For the text-containing cell, return its midpoint in (x, y) coordinate format. 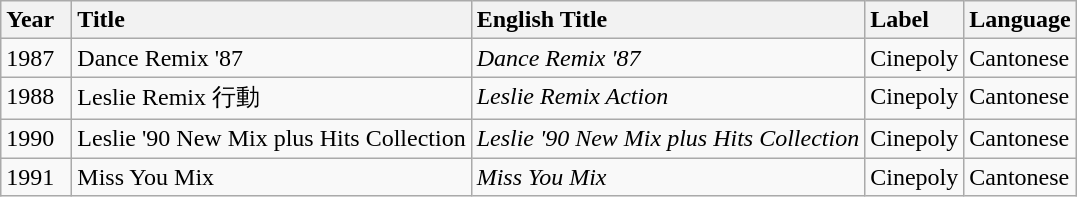
English Title (668, 20)
Year (36, 20)
1987 (36, 58)
1988 (36, 98)
Title (272, 20)
Leslie Remix Action (668, 98)
1991 (36, 177)
Leslie Remix 行動 (272, 98)
Label (914, 20)
Language (1020, 20)
1990 (36, 138)
